Return the [x, y] coordinate for the center point of the cell that contains the specified text.  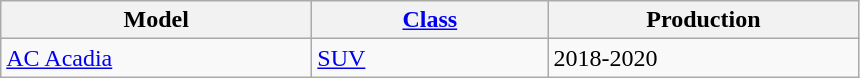
SUV [430, 58]
Class [430, 20]
2018-2020 [704, 58]
Model [156, 20]
AC Acadia [156, 58]
Production [704, 20]
